Locate the cell with the specified text and output its (x, y) center coordinate. 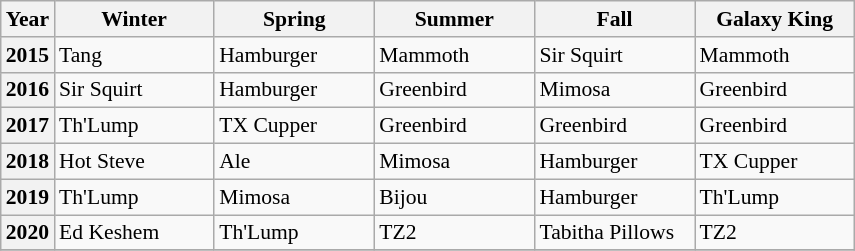
Hot Steve (134, 162)
Winter (134, 19)
2015 (28, 55)
Tang (134, 55)
Spring (294, 19)
Bijou (454, 197)
2017 (28, 126)
Ed Keshem (134, 233)
Galaxy King (775, 19)
Summer (454, 19)
Fall (614, 19)
Tabitha Pillows (614, 233)
2019 (28, 197)
Year (28, 19)
2018 (28, 162)
2016 (28, 90)
2020 (28, 233)
Ale (294, 162)
